Determine the (x, y) coordinate at the center of the cell enclosing the given text.  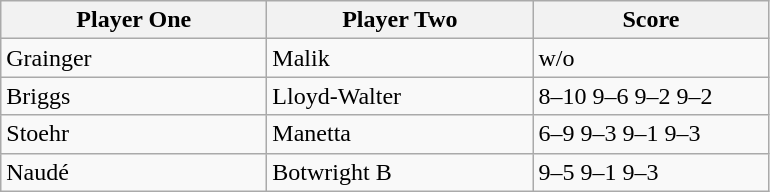
Stoehr (134, 134)
Naudé (134, 172)
Lloyd-Walter (400, 96)
Score (651, 20)
Briggs (134, 96)
6–9 9–3 9–1 9–3 (651, 134)
w/o (651, 58)
Botwright B (400, 172)
Grainger (134, 58)
Malik (400, 58)
Player One (134, 20)
Player Two (400, 20)
9–5 9–1 9–3 (651, 172)
Manetta (400, 134)
8–10 9–6 9–2 9–2 (651, 96)
